Extract the [x, y] coordinate from the center of the cell holding the provided text.  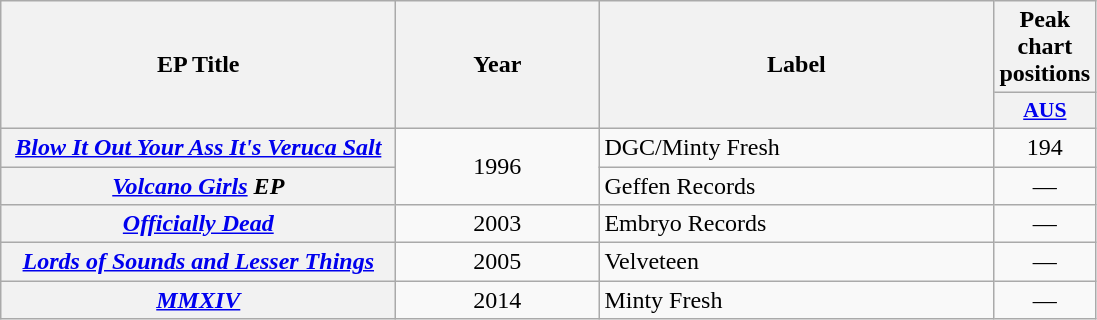
Volcano Girls EP [198, 185]
2003 [498, 224]
Lords of Sounds and Lesser Things [198, 262]
Year [498, 65]
EP Title [198, 65]
Label [796, 65]
AUS [1045, 111]
Blow It Out Your Ass It's Veruca Salt [198, 147]
Officially Dead [198, 224]
1996 [498, 166]
Geffen Records [796, 185]
Velveteen [796, 262]
MMXIV [198, 300]
Peak chart positions [1045, 47]
2014 [498, 300]
DGC/Minty Fresh [796, 147]
194 [1045, 147]
Embryo Records [796, 224]
Minty Fresh [796, 300]
2005 [498, 262]
